Return the [x, y] coordinate for the center point of the cell that contains the specified text.  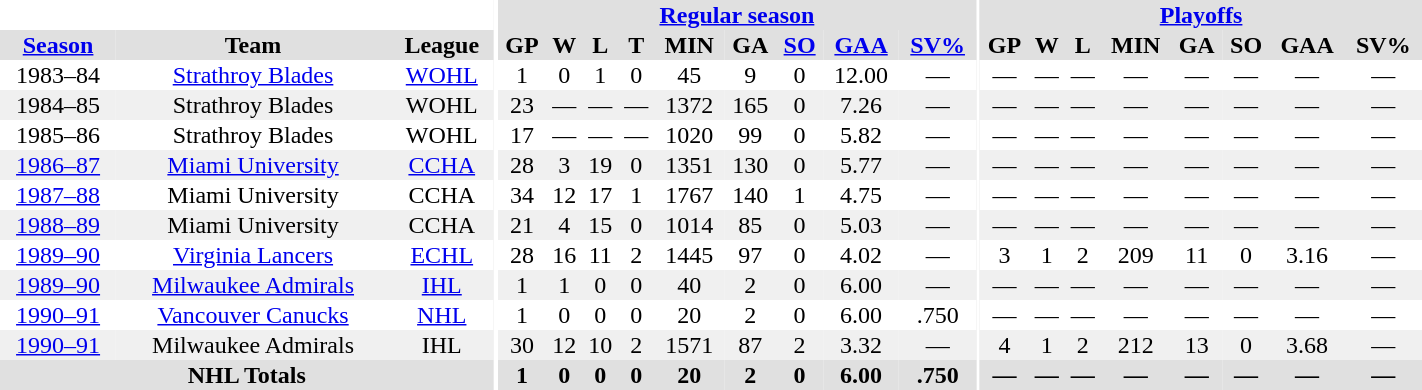
1571 [689, 345]
1984–85 [58, 105]
19 [600, 165]
3.68 [1306, 345]
9 [750, 75]
League [442, 45]
Team [253, 45]
ECHL [442, 255]
3.16 [1306, 255]
130 [750, 165]
1988–89 [58, 225]
4.02 [861, 255]
21 [522, 225]
23 [522, 105]
1986–87 [58, 165]
1985–86 [58, 135]
212 [1136, 345]
87 [750, 345]
1987–88 [58, 195]
Virginia Lancers [253, 255]
1983–84 [58, 75]
30 [522, 345]
209 [1136, 255]
34 [522, 195]
NHL Totals [247, 375]
Playoffs [1201, 15]
1014 [689, 225]
99 [750, 135]
12.00 [861, 75]
3.32 [861, 345]
Vancouver Canucks [253, 315]
Regular season [738, 15]
15 [600, 225]
Season [58, 45]
5.77 [861, 165]
NHL [442, 315]
140 [750, 195]
1020 [689, 135]
1445 [689, 255]
5.82 [861, 135]
1372 [689, 105]
7.26 [861, 105]
97 [750, 255]
45 [689, 75]
1767 [689, 195]
1351 [689, 165]
85 [750, 225]
10 [600, 345]
5.03 [861, 225]
T [636, 45]
4.75 [861, 195]
13 [1197, 345]
16 [564, 255]
40 [689, 285]
165 [750, 105]
